For the text-containing cell, return its midpoint in (X, Y) coordinate format. 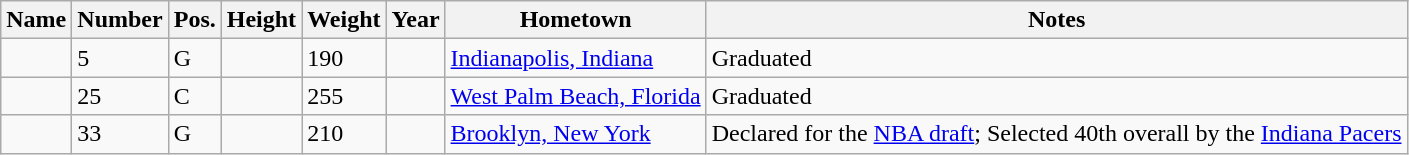
210 (344, 134)
33 (120, 134)
25 (120, 96)
Indianapolis, Indiana (576, 58)
C (194, 96)
Weight (344, 20)
5 (120, 58)
Notes (1056, 20)
Number (120, 20)
Pos. (194, 20)
190 (344, 58)
Hometown (576, 20)
Year (416, 20)
Brooklyn, New York (576, 134)
Height (261, 20)
West Palm Beach, Florida (576, 96)
255 (344, 96)
Declared for the NBA draft; Selected 40th overall by the Indiana Pacers (1056, 134)
Name (36, 20)
